Search for the cell housing the specified text and yield its [X, Y] center coordinate. 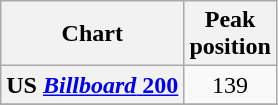
139 [230, 85]
Chart [92, 34]
Peakposition [230, 34]
US Billboard 200 [92, 85]
